Capture the cell that displays the provided text and extract its (X, Y) central coordinate. 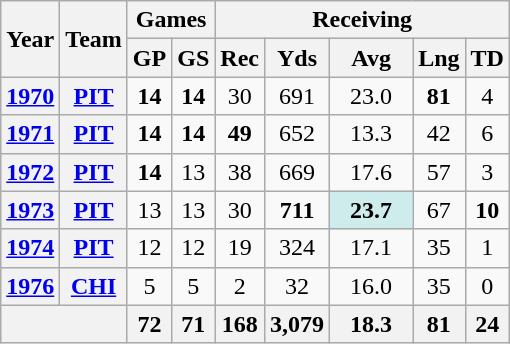
711 (298, 210)
19 (240, 248)
Yds (298, 58)
Games (170, 20)
Avg (372, 58)
3 (487, 172)
3,079 (298, 324)
23.7 (372, 210)
CHI (94, 286)
1973 (30, 210)
652 (298, 134)
669 (298, 172)
Team (94, 39)
1 (487, 248)
1974 (30, 248)
4 (487, 96)
18.3 (372, 324)
Receiving (362, 20)
24 (487, 324)
691 (298, 96)
10 (487, 210)
2 (240, 286)
Lng (439, 58)
1976 (30, 286)
71 (194, 324)
6 (487, 134)
1970 (30, 96)
0 (487, 286)
GP (149, 58)
16.0 (372, 286)
42 (439, 134)
TD (487, 58)
17.6 (372, 172)
168 (240, 324)
49 (240, 134)
Year (30, 39)
72 (149, 324)
32 (298, 286)
38 (240, 172)
Rec (240, 58)
1971 (30, 134)
GS (194, 58)
67 (439, 210)
1972 (30, 172)
23.0 (372, 96)
324 (298, 248)
13.3 (372, 134)
57 (439, 172)
17.1 (372, 248)
